Locate the cell with the specified text and output its (X, Y) center coordinate. 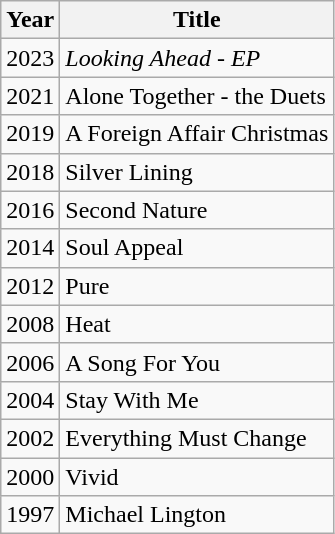
2018 (30, 172)
A Song For You (197, 362)
Pure (197, 286)
2019 (30, 134)
2021 (30, 96)
2004 (30, 400)
2008 (30, 324)
2012 (30, 286)
Heat (197, 324)
Second Nature (197, 210)
2000 (30, 477)
Title (197, 20)
2016 (30, 210)
2014 (30, 248)
A Foreign Affair Christmas (197, 134)
Alone Together - the Duets (197, 96)
Looking Ahead - EP (197, 58)
1997 (30, 515)
Year (30, 20)
2002 (30, 438)
Silver Lining (197, 172)
Stay With Me (197, 400)
Everything Must Change (197, 438)
Soul Appeal (197, 248)
2023 (30, 58)
Vivid (197, 477)
Michael Lington (197, 515)
2006 (30, 362)
